Return the [X, Y] coordinate for the center point of the cell that contains the specified text.  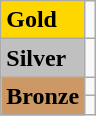
Bronze [43, 96]
Gold [43, 20]
Silver [43, 58]
